Determine the [X, Y] coordinate at the center of the cell enclosing the given text.  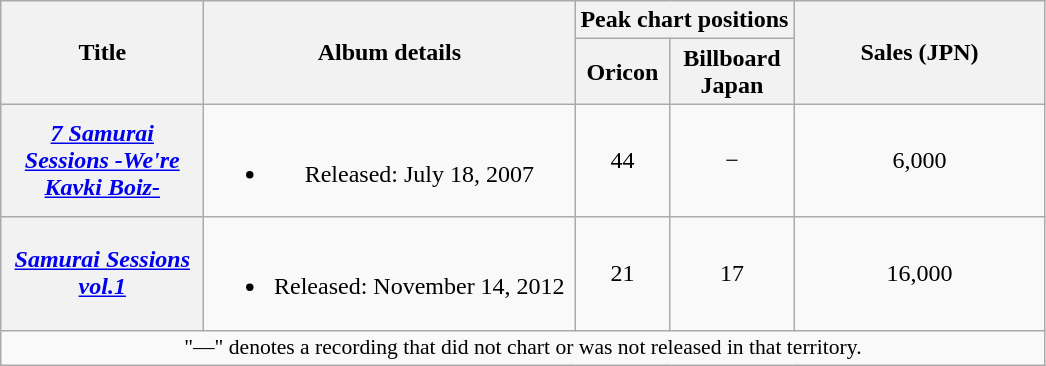
− [732, 160]
17 [732, 274]
7 Samurai Sessions -We're Kavki Boiz- [102, 160]
21 [622, 274]
Released: November 14, 2012 [390, 274]
Album details [390, 52]
Released: July 18, 2007 [390, 160]
"—" denotes a recording that did not chart or was not released in that territory. [523, 348]
Peak chart positions [684, 20]
Samurai Sessions vol.1 [102, 274]
6,000 [920, 160]
BillboardJapan [732, 72]
Oricon [622, 72]
Title [102, 52]
16,000 [920, 274]
Sales (JPN) [920, 52]
44 [622, 160]
